Find where the given text appears and provide that cell's center as (X, Y) coordinate. 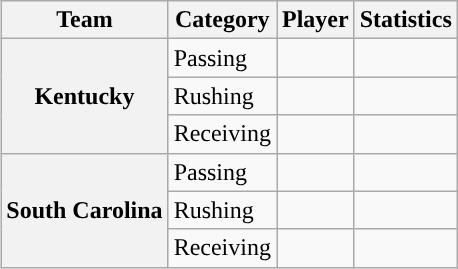
Player (315, 20)
Statistics (406, 20)
Team (84, 20)
South Carolina (84, 210)
Category (222, 20)
Kentucky (84, 96)
